Return the [X, Y] coordinate for the center point of the cell that contains the specified text.  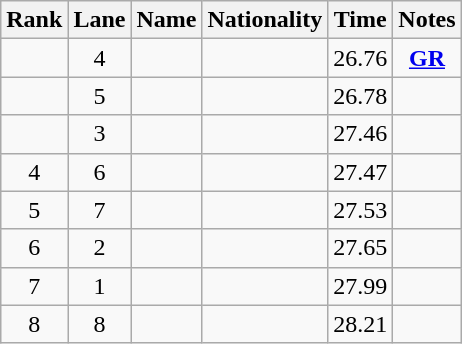
27.99 [360, 286]
1 [100, 286]
2 [100, 248]
28.21 [360, 324]
27.47 [360, 172]
3 [100, 134]
Time [360, 20]
26.78 [360, 96]
Rank [34, 20]
Nationality [265, 20]
Lane [100, 20]
27.53 [360, 210]
26.76 [360, 58]
Notes [427, 20]
27.46 [360, 134]
27.65 [360, 248]
Name [166, 20]
GR [427, 58]
